From the cell containing the given text, extract its center point as (x, y) coordinate. 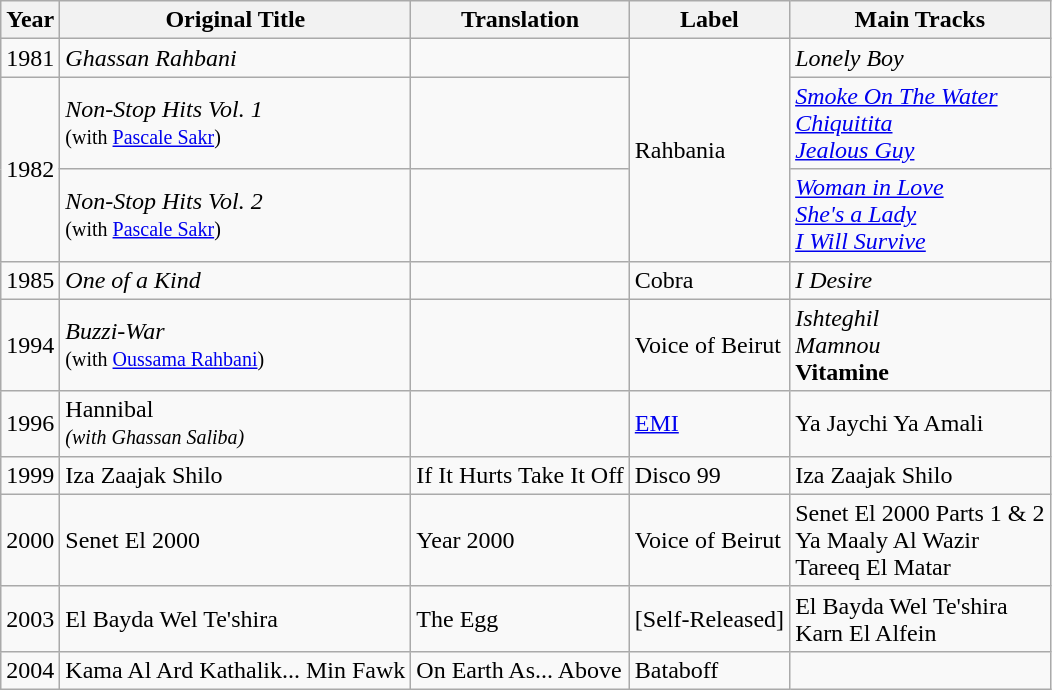
Ya Jaychi Ya Amali (920, 424)
Non-Stop Hits Vol. 2 (with Pascale Sakr) (236, 215)
2003 (30, 618)
EMI (709, 424)
1999 (30, 475)
Buzzi-War (with Oussama Rahbani) (236, 345)
Lonely Boy (920, 58)
Kama Al Ard Kathalik... Min Fawk (236, 670)
Main Tracks (920, 20)
1994 (30, 345)
1985 (30, 280)
Woman in LoveShe's a LadyI Will Survive (920, 215)
Year 2000 (520, 540)
Senet El 2000 (236, 540)
1981 (30, 58)
Original Title (236, 20)
One of a Kind (236, 280)
Smoke On The WaterChiquititaJealous Guy (920, 123)
Cobra (709, 280)
2004 (30, 670)
Non-Stop Hits Vol. 1 (with Pascale Sakr) (236, 123)
The Egg (520, 618)
I Desire (920, 280)
[Self-Released] (709, 618)
Translation (520, 20)
Bataboff (709, 670)
El Bayda Wel Te'shiraKarn El Alfein (920, 618)
Rahbania (709, 150)
1996 (30, 424)
On Earth As... Above (520, 670)
Hannibal (with Ghassan Saliba) (236, 424)
Year (30, 20)
El Bayda Wel Te'shira (236, 618)
Ghassan Rahbani (236, 58)
Disco 99 (709, 475)
1982 (30, 169)
2000 (30, 540)
IshteghilMamnouVitamine (920, 345)
If It Hurts Take It Off (520, 475)
Label (709, 20)
Senet El 2000 Parts 1 & 2Ya Maaly Al WazirTareeq El Matar (920, 540)
